Find where the given text appears and provide that cell's center as [X, Y] coordinate. 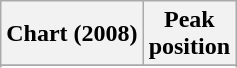
Chart (2008) [72, 34]
Peakposition [189, 34]
